Search for the cell housing the specified text and yield its [x, y] center coordinate. 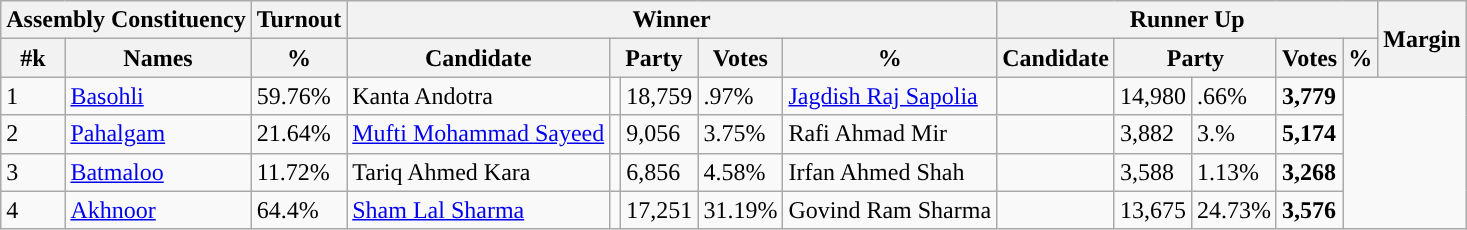
18,759 [660, 96]
5,174 [1309, 134]
Jagdish Raj Sapolia [890, 96]
13,675 [1152, 210]
Assembly Constituency [126, 20]
2 [33, 134]
Akhnoor [158, 210]
3,779 [1309, 96]
14,980 [1152, 96]
Turnout [299, 20]
64.4% [299, 210]
3,588 [1152, 172]
3,576 [1309, 210]
Irfan Ahmed Shah [890, 172]
.97% [740, 96]
Tariq Ahmed Kara [478, 172]
31.19% [740, 210]
Kanta Andotra [478, 96]
.66% [1234, 96]
24.73% [1234, 210]
17,251 [660, 210]
Rafi Ahmad Mir [890, 134]
Names [158, 58]
4.58% [740, 172]
Runner Up [1188, 20]
3.% [1234, 134]
Winner [672, 20]
3,882 [1152, 134]
Basohli [158, 96]
Sham Lal Sharma [478, 210]
3.75% [740, 134]
3 [33, 172]
59.76% [299, 96]
Batmaloo [158, 172]
Margin [1422, 39]
21.64% [299, 134]
3,268 [1309, 172]
Pahalgam [158, 134]
4 [33, 210]
1.13% [1234, 172]
9,056 [660, 134]
Govind Ram Sharma [890, 210]
1 [33, 96]
6,856 [660, 172]
#k [33, 58]
11.72% [299, 172]
Mufti Mohammad Sayeed [478, 134]
